Detect which cell encompasses the target text, then output its [X, Y] center coordinate. 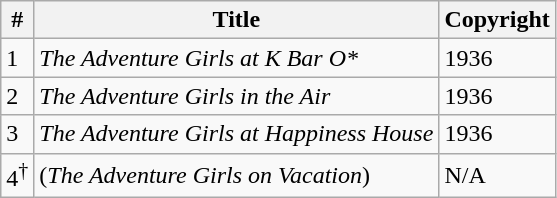
3 [18, 134]
Copyright [497, 20]
4† [18, 176]
The Adventure Girls at K Bar O* [236, 58]
N/A [497, 176]
1 [18, 58]
The Adventure Girls at Happiness House [236, 134]
2 [18, 96]
The Adventure Girls in the Air [236, 96]
(The Adventure Girls on Vacation) [236, 176]
# [18, 20]
Title [236, 20]
